Determine the (X, Y) coordinate at the center of the cell enclosing the given text.  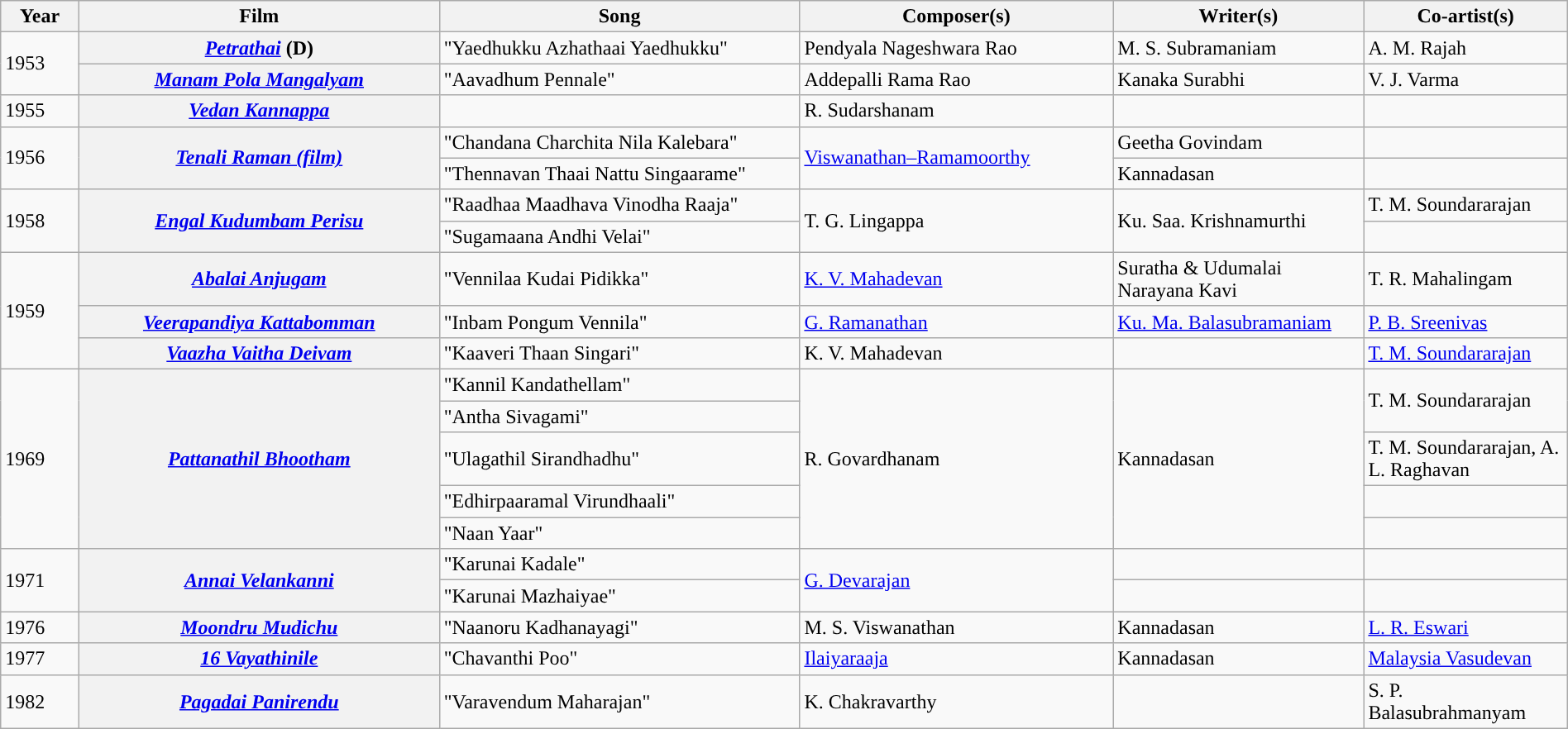
"Karunai Mazhaiyae" (619, 596)
Manam Pola Mangalyam (259, 79)
"Aavadhum Pennale" (619, 79)
Ku. Ma. Balasubramaniam (1239, 322)
"Naan Yaar" (619, 533)
Addepalli Rama Rao (956, 79)
"Edhirpaaramal Virundhaali" (619, 502)
"Kannil Kandathellam" (619, 384)
S. P. Balasubrahmanyam (1465, 701)
1976 (40, 627)
Vedan Kannappa (259, 111)
"Chandana Charchita Nila Kalebara" (619, 142)
Song (619, 17)
1958 (40, 221)
"Sugamaana Andhi Velai" (619, 236)
"Naanoru Kadhanayagi" (619, 627)
R. Govardhanam (956, 458)
"Inbam Pongum Vennila" (619, 322)
16 Vayathinile (259, 659)
Suratha & Udumalai Narayana Kavi (1239, 279)
Film (259, 17)
Writer(s) (1239, 17)
1969 (40, 458)
Abalai Anjugam (259, 279)
Ilaiyaraaja (956, 659)
"Varavendum Maharajan" (619, 701)
Viswanathan–Ramamoorthy (956, 158)
"Ulagathil Sirandhadhu" (619, 460)
"Antha Sivagami" (619, 416)
A. M. Rajah (1465, 48)
Kanaka Surabhi (1239, 79)
1959 (40, 311)
P. B. Sreenivas (1465, 322)
Engal Kudumbam Perisu (259, 221)
Annai Velankanni (259, 580)
"Chavanthi Poo" (619, 659)
1953 (40, 64)
V. J. Varma (1465, 79)
"Kaaveri Thaan Singari" (619, 353)
Tenali Raman (film) (259, 158)
Petrathai (D) (259, 48)
G. Devarajan (956, 580)
T. M. Soundararajan, A. L. Raghavan (1465, 460)
Co-artist(s) (1465, 17)
R. Sudarshanam (956, 111)
"Thennavan Thaai Nattu Singaarame" (619, 174)
1955 (40, 111)
Year (40, 17)
Vaazha Vaitha Deivam (259, 353)
Pendyala Nageshwara Rao (956, 48)
Geetha Govindam (1239, 142)
1971 (40, 580)
K. Chakravarthy (956, 701)
1982 (40, 701)
M. S. Subramaniam (1239, 48)
G. Ramanathan (956, 322)
Malaysia Vasudevan (1465, 659)
"Vennilaa Kudai Pidikka" (619, 279)
L. R. Eswari (1465, 627)
Veerapandiya Kattabomman (259, 322)
Pattanathil Bhootham (259, 458)
T. G. Lingappa (956, 221)
"Karunai Kadale" (619, 565)
Moondru Mudichu (259, 627)
Composer(s) (956, 17)
Pagadai Panirendu (259, 701)
"Yaedhukku Azhathaai Yaedhukku" (619, 48)
1977 (40, 659)
"Raadhaa Maadhava Vinodha Raaja" (619, 205)
M. S. Viswanathan (956, 627)
1956 (40, 158)
Ku. Saa. Krishnamurthi (1239, 221)
T. R. Mahalingam (1465, 279)
